Search for the cell housing the specified text and yield its (X, Y) center coordinate. 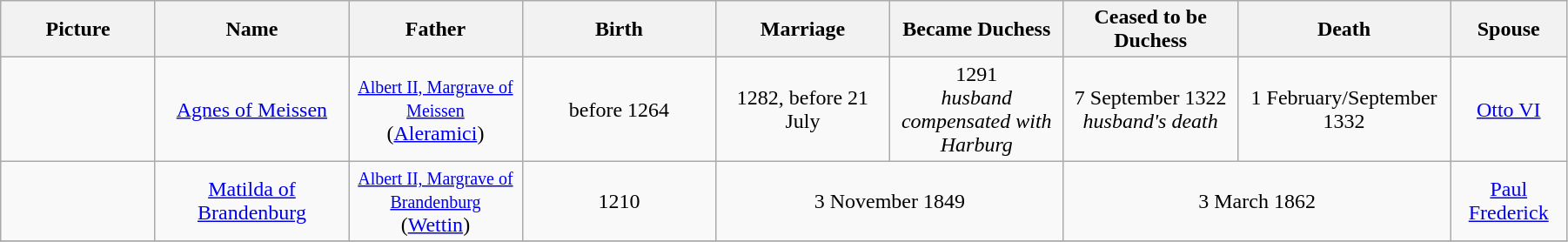
Otto VI (1509, 110)
Matilda of Brandenburg (251, 201)
Father (435, 30)
1210 (619, 201)
Birth (619, 30)
3 March 1862 (1256, 201)
1282, before 21 July (802, 110)
Death (1344, 30)
1 February/September 1332 (1344, 110)
7 September 1322husband's death (1150, 110)
Became Duchess (976, 30)
Agnes of Meissen (251, 110)
before 1264 (619, 110)
Paul Frederick (1509, 201)
Name (251, 30)
Albert II, Margrave of Meissen(Aleramici) (435, 110)
Ceased to be Duchess (1150, 30)
Picture (78, 30)
3 November 1849 (889, 201)
Albert II, Margrave of Brandenburg(Wettin) (435, 201)
Marriage (802, 30)
Spouse (1509, 30)
1291husband compensated with Harburg (976, 110)
